For the text-containing cell, return its midpoint in (x, y) coordinate format. 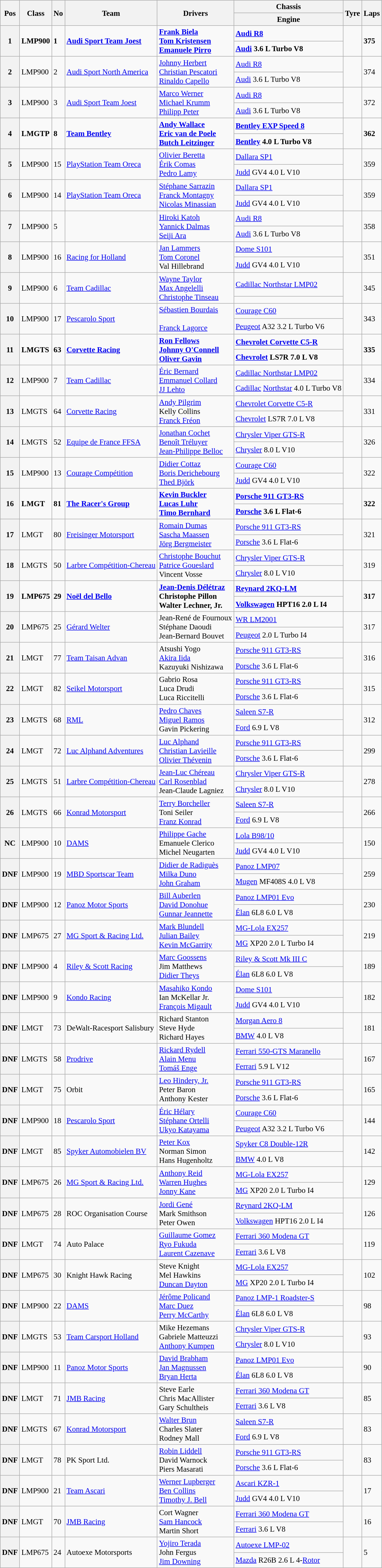
The Racer's Group (111, 504)
73 (58, 1028)
Cadillac Northstar 4.0 L Turbo V8 (288, 388)
Engine (288, 20)
Team Carsport Holland (111, 1337)
Luc Alphand Adventures (111, 751)
Team Bentley (111, 134)
90 (372, 1368)
81 (58, 504)
NC (10, 843)
50 (58, 565)
374 (372, 72)
Cort Wagner Sam Hancock Martin Short (196, 1522)
Mazda R26B 2.6 L 4-Rotor (288, 1560)
53 (58, 1337)
331 (372, 411)
77 (58, 658)
Terry Borcheller Toni Seiler Franz Konrad (196, 812)
Team Taisan Advan (111, 658)
27 (58, 936)
Ferrari 5.9 L V12 (288, 1067)
Seikel Motorsport (111, 689)
375 (372, 41)
Steve Knight Mel Hawkins Duncan Dayton (196, 1275)
LMGTP (36, 134)
Christophe Bouchut Patrice Goueslard Vincent Vosse (196, 565)
Jonathan Cochet Benoît Tréluyer Jean-Philippe Belloc (196, 442)
362 (372, 134)
Luc Alphand Christian Lavieille Olivier Thévenin (196, 751)
PK Sport Ltd. (111, 1460)
Team (111, 13)
67 (58, 1429)
Courage Compétition (111, 473)
Didier Cottaz Boris Derichebourg Thed Björk (196, 473)
316 (372, 658)
Leo Hindery, Jr. Peter Baron Anthony Kester (196, 1090)
Philippe Gache Emanuele Clerico Michel Neugarten (196, 843)
Tyre (353, 13)
Olivier Beretta Érik Comas Pedro Lamy (196, 164)
Jean-René de Fournoux Stéphane Daoudi Jean-Bernard Bouvet (196, 627)
129 (372, 1182)
MBD Sportscar Team (111, 874)
Class (36, 13)
266 (372, 812)
Chassis (288, 7)
Ferrari 550-GTS Maranello (288, 1051)
144 (372, 1121)
Ron Fellows Johnny O'Connell Oliver Gavin (196, 350)
30 (58, 1275)
Steve Earle Chris MacAllister Gary Schultheis (196, 1398)
Andy Pilgrim Kelly Collins Franck Fréon (196, 411)
312 (372, 720)
345 (372, 288)
Prodrive (111, 1059)
Marco Werner Michael Krumm Philipp Peter (196, 103)
Wayne Taylor Max Angelelli Christophe Tinseau (196, 288)
326 (372, 442)
102 (372, 1275)
Freisinger Motorsport (111, 535)
DeWalt-Racesport Salisbury (111, 1028)
Johnny Herbert Christian Pescatori Rinaldo Capello (196, 72)
Masahiko Kondo Ian McKellar Jr. François Migault (196, 998)
Team Ascari (111, 1491)
David Brabham Jan Magnussen Bryan Herta (196, 1368)
Auto Palace (111, 1244)
Éric Hélary Stéphane Ortelli Ukyo Katayama (196, 1121)
Marc Goossens Jim Matthews Didier Theys (196, 967)
64 (58, 411)
Atsushi Yogo Akira Iida Kazuyuki Nishizawa (196, 658)
78 (58, 1460)
Sébastien Bourdais Franck Lagorce (196, 319)
51 (58, 781)
No (58, 13)
230 (372, 905)
Bill Auberlen David Donohue Gunnar Jeannette (196, 905)
Robin Liddell David Warnock Piers Masarati (196, 1460)
Drivers (196, 13)
ROC Organisation Course (111, 1213)
75 (58, 1090)
Panoz LMP-1 Roadster-S (288, 1298)
321 (372, 535)
63 (58, 350)
319 (372, 565)
Anthony Reid Warren Hughes Jonny Kane (196, 1182)
Knight Hawk Racing (111, 1275)
315 (372, 689)
Racing for Holland (111, 257)
23 (10, 720)
Autoexe Motorsports (111, 1553)
66 (58, 812)
Kevin Buckler Lucas Luhr Timo Bernhard (196, 504)
358 (372, 226)
Yojiro Terada John Fergus Jim Downing (196, 1553)
Didier de Radiguès Milka Duno John Graham (196, 874)
Panoz LMP07 (288, 866)
Jean-Luc Chéreau Carl Rosenblad Jean-Claude Lagniez (196, 781)
219 (372, 936)
334 (372, 381)
142 (372, 1152)
Laps (372, 13)
126 (372, 1213)
181 (372, 1028)
Jordi Gené Mark Smithson Peter Owen (196, 1213)
182 (372, 998)
Peugeot 2.0 L Turbo I4 (288, 635)
Walter Brun Charles Slater Rodney Mall (196, 1429)
372 (372, 103)
119 (372, 1244)
93 (372, 1337)
Audi Sport North America (111, 72)
Autoexe LMP-02 (288, 1545)
Andy Wallace Eric van de Poele Butch Leitzinger (196, 134)
343 (372, 319)
WR LM2001 (288, 619)
Lola B98/10 (288, 836)
Jérôme Policand Marc Duez Perry McCarthy (196, 1306)
82 (58, 689)
Jean-Denis Délétraz Christophe Pillon Walter Lechner, Jr. (196, 596)
Riley & Scott Mk III C (288, 959)
278 (372, 781)
Richard Stanton Steve Hyde Richard Hayes (196, 1028)
71 (58, 1398)
335 (372, 350)
Equipe de France FFSA (111, 442)
Rickard Rydell Alain Menu Tomáš Enge (196, 1059)
98 (372, 1306)
Morgan Aero 8 (288, 1020)
Gabrio Rosa Luca Drudi Luca Riccitelli (196, 689)
167 (372, 1059)
20 (10, 627)
165 (372, 1090)
Pedro Chaves Miguel Ramos Gavin Pickering (196, 720)
150 (372, 843)
Riley & Scott Racing (111, 967)
80 (58, 535)
Spyker C8 Double-12R (288, 1144)
Stéphane Sarrazin Franck Montagny Nicolas Minassian (196, 195)
28 (58, 1213)
Mike Hezemans Gabriele Matteuzzi Anthony Kumpen (196, 1337)
Orbit (111, 1090)
Ascari KZR-1 (288, 1483)
189 (372, 967)
Mugen MF408S 4.0 L V8 (288, 882)
70 (58, 1522)
Pos (10, 13)
68 (58, 720)
Noël del Bello (111, 596)
Frank Biela Tom Kristensen Emanuele Pirro (196, 41)
299 (372, 751)
Guillaume Gomez Ryo Fukuda Laurent Cazenave (196, 1244)
74 (58, 1244)
Bentley EXP Speed 8 (288, 126)
Hiroki Katoh Yannick Dalmas Seiji Ara (196, 226)
29 (58, 596)
RML (111, 720)
Jan Lammers Tom Coronel Val Hillebrand (196, 257)
Mark Blundell Julian Bailey Kevin McGarrity (196, 936)
72 (58, 751)
Kondo Racing (111, 998)
Éric Bernard Emmanuel Collard JJ Lehto (196, 381)
259 (372, 874)
58 (58, 1059)
Bentley 4.0 L Turbo V8 (288, 141)
351 (372, 257)
Romain Dumas Sascha Maassen Jörg Bergmeister (196, 535)
52 (58, 442)
Gérard Welter (111, 627)
Peter Kox Norman Simon Hans Hugenholtz (196, 1152)
Spyker Automobielen BV (111, 1152)
Werner Lupberger Ben Collins Timothy J. Bell (196, 1491)
